Find where the given text appears and provide that cell's center as (X, Y) coordinate. 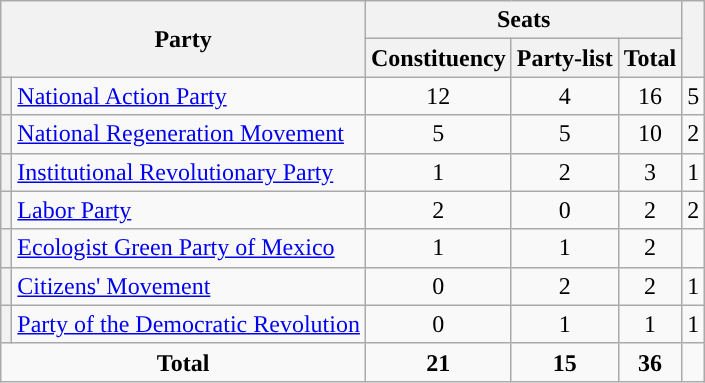
4 (564, 96)
16 (650, 96)
36 (650, 362)
Party (184, 39)
National Action Party (189, 96)
Party-list (564, 58)
Party of the Democratic Revolution (189, 324)
12 (438, 96)
Labor Party (189, 210)
Seats (523, 20)
10 (650, 134)
Ecologist Green Party of Mexico (189, 248)
15 (564, 362)
Citizens' Movement (189, 286)
Constituency (438, 58)
21 (438, 362)
Institutional Revolutionary Party (189, 172)
National Regeneration Movement (189, 134)
3 (650, 172)
